Locate the cell with the specified text and output its [x, y] center coordinate. 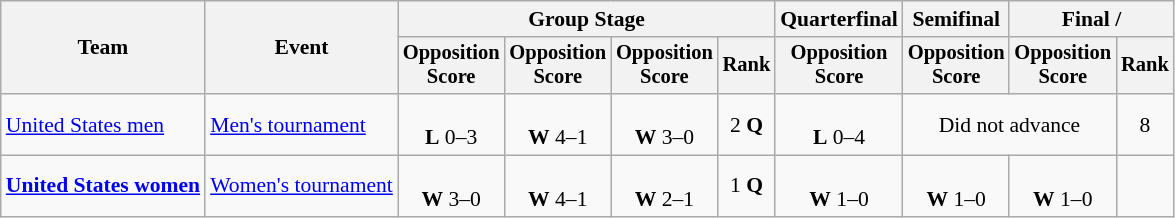
1 Q [747, 186]
L 0–4 [839, 124]
Quarterfinal [839, 19]
Group Stage [586, 19]
Semifinal [956, 19]
2 Q [747, 124]
L 0–3 [452, 124]
Team [103, 48]
Women's tournament [302, 186]
Final / [1091, 19]
United States women [103, 186]
United States men [103, 124]
Event [302, 48]
Men's tournament [302, 124]
W 2–1 [664, 186]
8 [1145, 124]
Did not advance [1010, 124]
